Return the [X, Y] coordinate for the center point of the cell that contains the specified text.  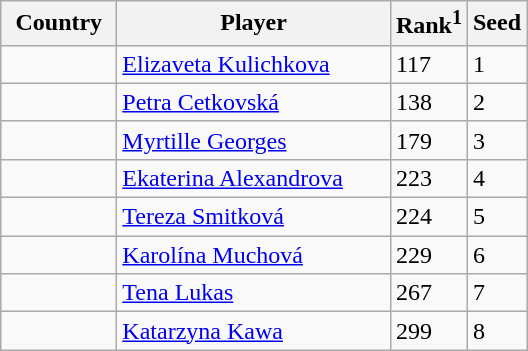
Ekaterina Alexandrova [254, 178]
Seed [496, 24]
5 [496, 217]
7 [496, 293]
Karolína Muchová [254, 255]
3 [496, 140]
224 [428, 217]
223 [428, 178]
299 [428, 331]
Petra Cetkovská [254, 102]
Player [254, 24]
Tena Lukas [254, 293]
Rank1 [428, 24]
117 [428, 64]
1 [496, 64]
8 [496, 331]
138 [428, 102]
179 [428, 140]
229 [428, 255]
6 [496, 255]
Tereza Smitková [254, 217]
2 [496, 102]
Country [59, 24]
Myrtille Georges [254, 140]
267 [428, 293]
Elizaveta Kulichkova [254, 64]
4 [496, 178]
Katarzyna Kawa [254, 331]
